Scan for the cell matching the given text and deliver its (x, y) coordinate at center. 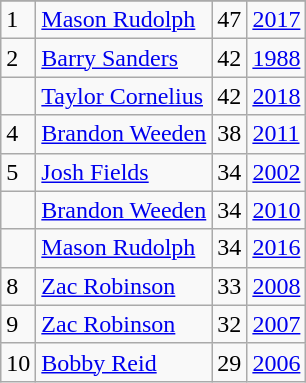
10 (18, 362)
2006 (276, 362)
2011 (276, 134)
2002 (276, 172)
47 (230, 20)
2018 (276, 96)
2007 (276, 324)
1 (18, 20)
2010 (276, 210)
5 (18, 172)
4 (18, 134)
33 (230, 286)
38 (230, 134)
Barry Sanders (124, 58)
8 (18, 286)
Bobby Reid (124, 362)
2008 (276, 286)
29 (230, 362)
32 (230, 324)
1988 (276, 58)
2016 (276, 248)
2 (18, 58)
2017 (276, 20)
9 (18, 324)
Taylor Cornelius (124, 96)
Josh Fields (124, 172)
